Scan for the cell matching the given text and deliver its (x, y) coordinate at center. 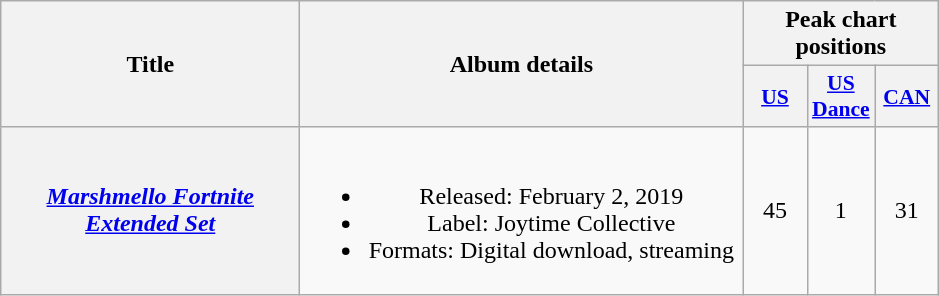
Peak chart positions (841, 34)
Album details (522, 64)
US (775, 96)
CAN (907, 96)
31 (907, 210)
45 (775, 210)
USDance (841, 96)
Title (150, 64)
1 (841, 210)
Released: February 2, 2019Label: Joytime CollectiveFormats: Digital download, streaming (522, 210)
Marshmello Fortnite Extended Set (150, 210)
